Output the (x, y) coordinate of the center of the cell containing the given text.  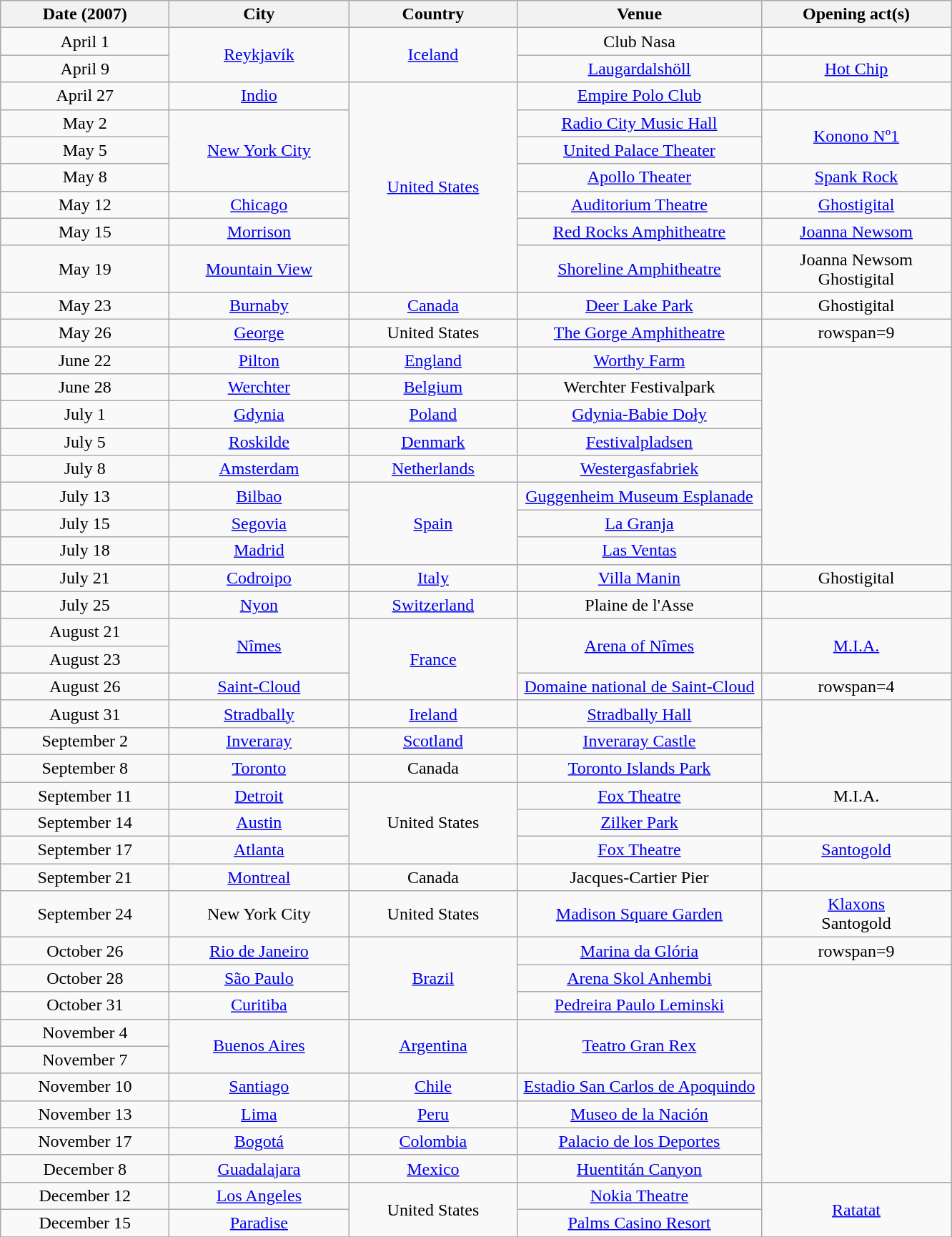
November 10 (85, 1087)
Arena of Nîmes (639, 646)
July 15 (85, 523)
Reykjavík (259, 55)
May 8 (85, 177)
São Paulo (259, 978)
Burnaby (259, 305)
April 27 (85, 96)
July 1 (85, 415)
Villa Manin (639, 578)
Huentitán Canyon (639, 1168)
Inveraray Castle (639, 741)
May 12 (85, 204)
Toronto Islands Park (639, 768)
Marina da Glória (639, 951)
Curitiba (259, 1005)
Toronto (259, 768)
Joanna NewsomGhostigital (856, 269)
England (433, 360)
Date (2007) (85, 14)
Montreal (259, 877)
Codroipo (259, 578)
December 15 (85, 1223)
August 23 (85, 659)
Madrid (259, 551)
September 14 (85, 823)
Stradbally Hall (639, 714)
Netherlands (433, 469)
Rio de Janeiro (259, 951)
Detroit (259, 796)
September 2 (85, 741)
Arena Skol Anhembi (639, 978)
July 21 (85, 578)
May 19 (85, 269)
Plaine de l'Asse (639, 605)
August 31 (85, 714)
La Granja (639, 523)
Guggenheim Museum Esplanade (639, 496)
Country (433, 14)
October 28 (85, 978)
Chicago (259, 204)
George (259, 332)
Red Rocks Amphitheatre (639, 232)
September 21 (85, 877)
Brazil (433, 978)
Amsterdam (259, 469)
Roskilde (259, 442)
Chile (433, 1087)
Mexico (433, 1168)
Guadalajara (259, 1168)
Worthy Farm (639, 360)
Madison Square Garden (639, 914)
Pedreira Paulo Leminski (639, 1005)
September 17 (85, 850)
Spank Rock (856, 177)
Los Angeles (259, 1196)
Museo de la Nación (639, 1114)
Mountain View (259, 269)
France (433, 659)
Segovia (259, 523)
September 24 (85, 914)
September 11 (85, 796)
May 5 (85, 150)
Palms Casino Resort (639, 1223)
July 13 (85, 496)
June 28 (85, 388)
October 31 (85, 1005)
July 8 (85, 469)
Shoreline Amphitheatre (639, 269)
Spain (433, 523)
Palacio de los Deportes (639, 1141)
April 1 (85, 41)
Peru (433, 1114)
Bilbao (259, 496)
Apollo Theater (639, 177)
Buenos Aires (259, 1046)
The Gorge Amphitheatre (639, 332)
Empire Polo Club (639, 96)
Santiago (259, 1087)
Bogotá (259, 1141)
May 2 (85, 123)
July 25 (85, 605)
November 13 (85, 1114)
rowspan=4 (856, 686)
July 18 (85, 551)
August 21 (85, 632)
Belgium (433, 388)
Werchter Festivalpark (639, 388)
Santogold (856, 850)
August 26 (85, 686)
Nîmes (259, 646)
Gdynia (259, 415)
Estadio San Carlos de Apoquindo (639, 1087)
Teatro Gran Rex (639, 1046)
Laugardalshöll (639, 69)
Switzerland (433, 605)
KlaxonsSantogold (856, 914)
Werchter (259, 388)
Nyon (259, 605)
Festivalpladsen (639, 442)
Club Nasa (639, 41)
Iceland (433, 55)
City (259, 14)
Nokia Theatre (639, 1196)
Austin (259, 823)
May 15 (85, 232)
Westergasfabriek (639, 469)
Paradise (259, 1223)
Saint-Cloud (259, 686)
July 5 (85, 442)
May 23 (85, 305)
June 22 (85, 360)
Joanna Newsom (856, 232)
Indio (259, 96)
September 8 (85, 768)
Konono Nº1 (856, 137)
Atlanta (259, 850)
Colombia (433, 1141)
Pilton (259, 360)
Morrison (259, 232)
Stradbally (259, 714)
Gdynia-Babie Doły (639, 415)
November 7 (85, 1060)
December 12 (85, 1196)
Italy (433, 578)
Domaine national de Saint-Cloud (639, 686)
April 9 (85, 69)
Deer Lake Park (639, 305)
November 4 (85, 1033)
Zilker Park (639, 823)
Denmark (433, 442)
Inveraray (259, 741)
Opening act(s) (856, 14)
November 17 (85, 1141)
Scotland (433, 741)
Lima (259, 1114)
Hot Chip (856, 69)
Ireland (433, 714)
Jacques-Cartier Pier (639, 877)
Ratatat (856, 1209)
Poland (433, 415)
Radio City Music Hall (639, 123)
Las Ventas (639, 551)
Argentina (433, 1046)
December 8 (85, 1168)
October 26 (85, 951)
May 26 (85, 332)
United Palace Theater (639, 150)
Auditorium Theatre (639, 204)
Venue (639, 14)
